Identify which cell holds the provided text, then report its [x, y] central coordinate. 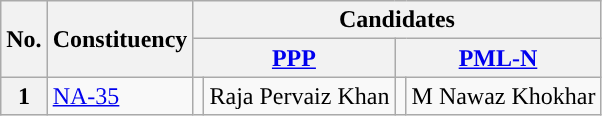
Candidates [397, 20]
PML-N [498, 58]
M Nawaz Khokhar [504, 96]
No. [24, 39]
Constituency [120, 39]
1 [24, 96]
PPP [294, 58]
NA-35 [120, 96]
Raja Pervaiz Khan [300, 96]
